Pinpoint the cell where the given text exists, returning its (x, y) midpoint coordinate. 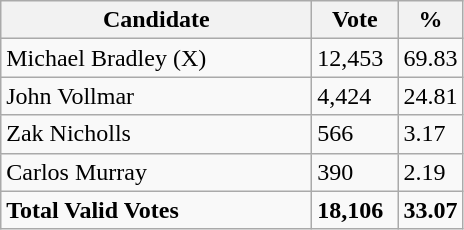
3.17 (430, 134)
Total Valid Votes (156, 210)
12,453 (355, 58)
4,424 (355, 96)
John Vollmar (156, 96)
Michael Bradley (X) (156, 58)
69.83 (430, 58)
2.19 (430, 172)
24.81 (430, 96)
Zak Nicholls (156, 134)
Candidate (156, 20)
18,106 (355, 210)
Vote (355, 20)
390 (355, 172)
33.07 (430, 210)
% (430, 20)
Carlos Murray (156, 172)
566 (355, 134)
